Scan for the cell matching the given text and deliver its (x, y) coordinate at center. 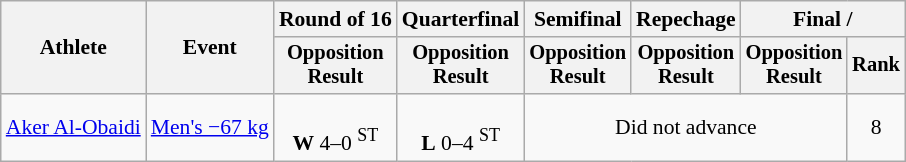
Athlete (74, 48)
Event (210, 48)
Rank (876, 66)
Final / (823, 19)
Repechage (686, 19)
W 4–0 ST (336, 128)
Round of 16 (336, 19)
Did not advance (686, 128)
Aker Al-Obaidi (74, 128)
Quarterfinal (461, 19)
Men's −67 kg (210, 128)
L 0–4 ST (461, 128)
8 (876, 128)
Semifinal (578, 19)
